Detect which cell encompasses the target text, then output its (x, y) center coordinate. 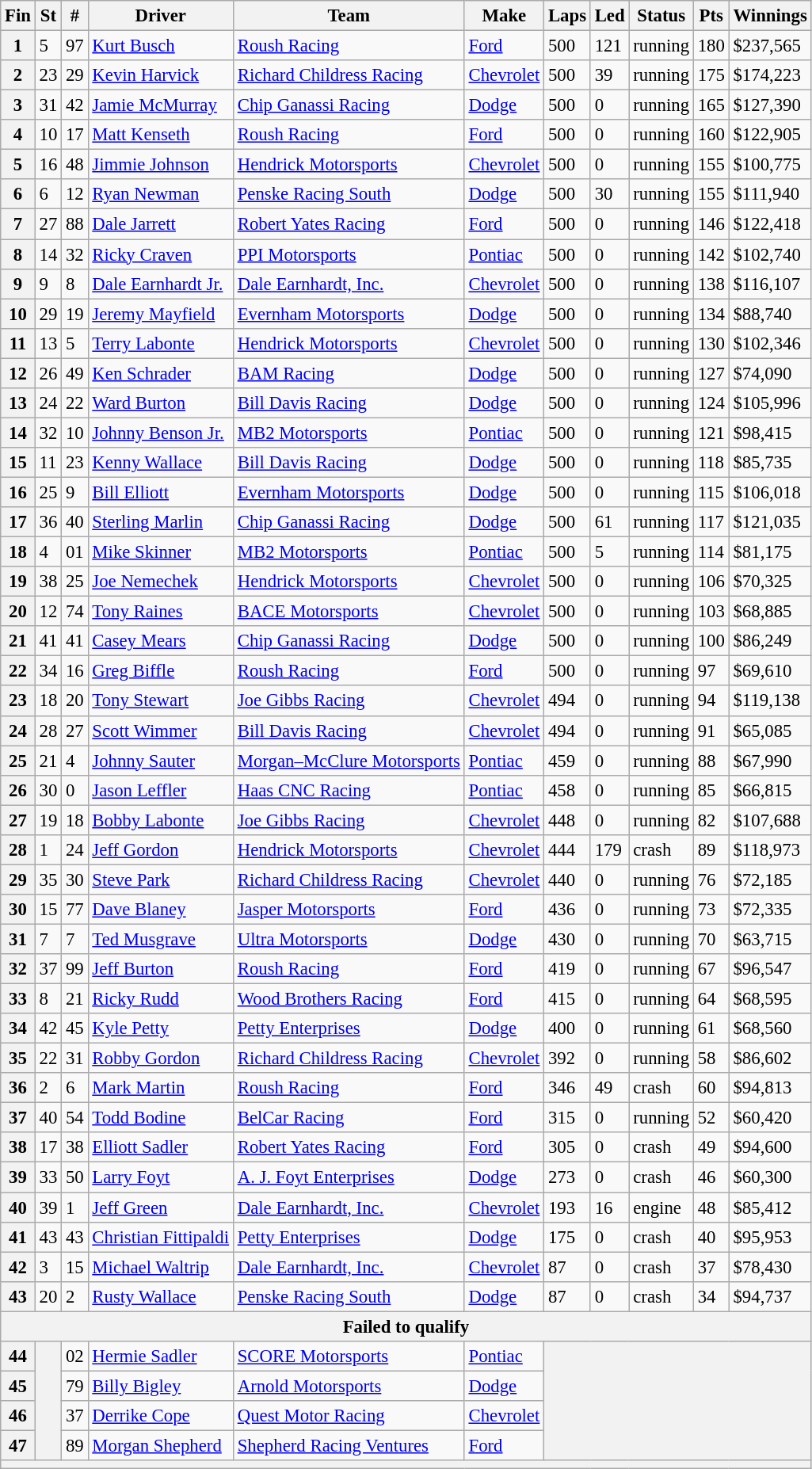
$127,390 (770, 105)
Michael Waltrip (160, 1267)
$78,430 (770, 1267)
Kurt Busch (160, 46)
440 (567, 879)
346 (567, 1088)
$86,602 (770, 1059)
103 (711, 612)
St (48, 16)
273 (567, 1177)
Bobby Labonte (160, 820)
$67,990 (770, 761)
$118,973 (770, 850)
74 (74, 612)
118 (711, 463)
$95,953 (770, 1237)
PPI Motorsports (349, 254)
Greg Biffle (160, 671)
Kenny Wallace (160, 463)
459 (567, 761)
Christian Fittipaldi (160, 1237)
Status (661, 16)
Led (610, 16)
engine (661, 1208)
436 (567, 910)
60 (711, 1088)
193 (567, 1208)
47 (18, 1445)
$65,085 (770, 731)
$85,735 (770, 463)
$122,905 (770, 135)
$105,996 (770, 403)
Jeff Green (160, 1208)
91 (711, 731)
Shepherd Racing Ventures (349, 1445)
Winnings (770, 16)
Quest Motor Racing (349, 1416)
Fin (18, 16)
100 (711, 641)
117 (711, 522)
Ward Burton (160, 403)
Larry Foyt (160, 1177)
$121,035 (770, 522)
$74,090 (770, 373)
Ted Musgrave (160, 939)
82 (711, 820)
$237,565 (770, 46)
85 (711, 790)
$102,346 (770, 343)
Scott Wimmer (160, 731)
76 (711, 879)
Ultra Motorsports (349, 939)
94 (711, 701)
Derrike Cope (160, 1416)
$94,813 (770, 1088)
Jeff Burton (160, 969)
Jeff Gordon (160, 850)
Kyle Petty (160, 1028)
165 (711, 105)
$68,560 (770, 1028)
444 (567, 850)
Jason Leffler (160, 790)
$81,175 (770, 552)
54 (74, 1118)
$100,775 (770, 165)
$94,600 (770, 1148)
146 (711, 224)
73 (711, 910)
$119,138 (770, 701)
Sterling Marlin (160, 522)
$174,223 (770, 75)
Todd Bodine (160, 1118)
142 (711, 254)
448 (567, 820)
Ryan Newman (160, 194)
Ricky Rudd (160, 999)
$107,688 (770, 820)
Joe Nemechek (160, 582)
115 (711, 492)
430 (567, 939)
Mike Skinner (160, 552)
$116,107 (770, 284)
Rusty Wallace (160, 1296)
$63,715 (770, 939)
58 (711, 1059)
Jasper Motorsports (349, 910)
$94,737 (770, 1296)
Dave Blaney (160, 910)
Laps (567, 16)
415 (567, 999)
Johnny Sauter (160, 761)
99 (74, 969)
305 (567, 1148)
Driver (160, 16)
BACE Motorsports (349, 612)
$70,325 (770, 582)
BAM Racing (349, 373)
Arnold Motorsports (349, 1386)
Jeremy Mayfield (160, 314)
Tony Raines (160, 612)
$60,420 (770, 1118)
Make (504, 16)
Tony Stewart (160, 701)
01 (74, 552)
Hermie Sadler (160, 1356)
180 (711, 46)
# (74, 16)
Morgan–McClure Motorsports (349, 761)
Dale Earnhardt Jr. (160, 284)
Johnny Benson Jr. (160, 433)
106 (711, 582)
$60,300 (770, 1177)
79 (74, 1386)
Dale Jarrett (160, 224)
124 (711, 403)
02 (74, 1356)
$68,885 (770, 612)
64 (711, 999)
$68,595 (770, 999)
419 (567, 969)
Haas CNC Racing (349, 790)
$98,415 (770, 433)
52 (711, 1118)
Ken Schrader (160, 373)
Mark Martin (160, 1088)
400 (567, 1028)
$96,547 (770, 969)
Matt Kenseth (160, 135)
$86,249 (770, 641)
67 (711, 969)
A. J. Foyt Enterprises (349, 1177)
$88,740 (770, 314)
77 (74, 910)
Casey Mears (160, 641)
Robby Gordon (160, 1059)
44 (18, 1356)
134 (711, 314)
SCORE Motorsports (349, 1356)
138 (711, 284)
Failed to qualify (406, 1326)
Steve Park (160, 879)
$106,018 (770, 492)
114 (711, 552)
$85,412 (770, 1208)
Jamie McMurray (160, 105)
$102,740 (770, 254)
$72,335 (770, 910)
Team (349, 16)
392 (567, 1059)
Pts (711, 16)
Terry Labonte (160, 343)
$111,940 (770, 194)
Bill Elliott (160, 492)
Elliott Sadler (160, 1148)
70 (711, 939)
$69,610 (770, 671)
Morgan Shepherd (160, 1445)
Ricky Craven (160, 254)
$72,185 (770, 879)
458 (567, 790)
315 (567, 1118)
$66,815 (770, 790)
Jimmie Johnson (160, 165)
$122,418 (770, 224)
50 (74, 1177)
Kevin Harvick (160, 75)
127 (711, 373)
179 (610, 850)
Wood Brothers Racing (349, 999)
160 (711, 135)
Billy Bigley (160, 1386)
BelCar Racing (349, 1118)
130 (711, 343)
